Detect which cell encompasses the target text, then output its [x, y] center coordinate. 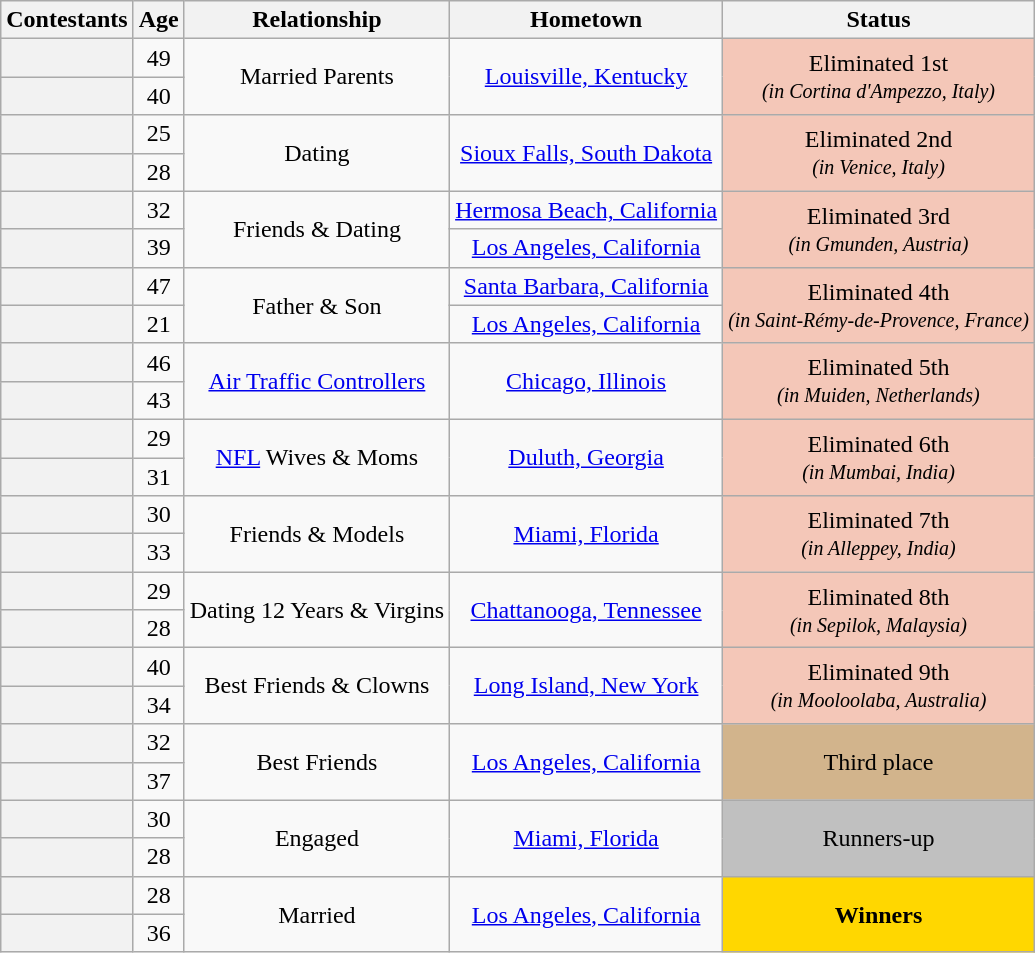
Eliminated 7th(in Alleppey, India) [879, 534]
Eliminated 5th(in Muiden, Netherlands) [879, 381]
Eliminated 4th(in Saint-Rémy-de-Provence, France) [879, 305]
46 [158, 362]
Married [316, 914]
34 [158, 705]
36 [158, 933]
Sioux Falls, South Dakota [586, 153]
25 [158, 134]
Engaged [316, 838]
Eliminated 3rd(in Gmunden, Austria) [879, 229]
Eliminated 2nd(in Venice, Italy) [879, 153]
Hometown [586, 20]
21 [158, 324]
Best Friends & Clowns [316, 686]
Friends & Dating [316, 229]
Age [158, 20]
43 [158, 400]
Hermosa Beach, California [586, 210]
Louisville, Kentucky [586, 77]
Best Friends [316, 762]
NFL Wives & Moms [316, 457]
47 [158, 286]
Friends & Models [316, 534]
Eliminated 6th(in Mumbai, India) [879, 457]
Contestants [67, 20]
49 [158, 58]
Eliminated 8th(in Sepilok, Malaysia) [879, 610]
Dating [316, 153]
Air Traffic Controllers [316, 381]
37 [158, 781]
Eliminated 9th(in Mooloolaba, Australia) [879, 686]
Winners [879, 914]
Chicago, Illinois [586, 381]
Eliminated 1st(in Cortina d'Ampezzo, Italy) [879, 77]
Long Island, New York [586, 686]
Status [879, 20]
39 [158, 248]
Relationship [316, 20]
33 [158, 553]
Duluth, Georgia [586, 457]
31 [158, 477]
Dating 12 Years & Virgins [316, 610]
Third place [879, 762]
Married Parents [316, 77]
Santa Barbara, California [586, 286]
Runners-up [879, 838]
Chattanooga, Tennessee [586, 610]
Father & Son [316, 305]
